Find where the given text appears and provide that cell's center as [X, Y] coordinate. 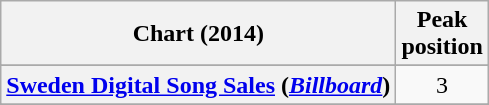
Peakposition [442, 34]
Sweden Digital Song Sales (Billboard) [198, 85]
3 [442, 85]
Chart (2014) [198, 34]
